Locate the cell with the specified text and output its [x, y] center coordinate. 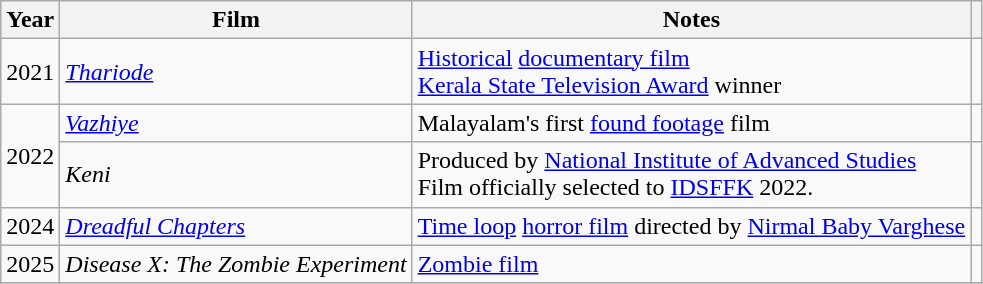
Malayalam's first found footage film [692, 123]
2022 [30, 156]
Disease X: The Zombie Experiment [236, 264]
Zombie film [692, 264]
2024 [30, 226]
Historical documentary filmKerala State Television Award winner [692, 72]
Thariode [236, 72]
Film [236, 20]
2025 [30, 264]
2021 [30, 72]
Vazhiye [236, 123]
Year [30, 20]
Time loop horror film directed by Nirmal Baby Varghese [692, 226]
Produced by National Institute of Advanced Studies Film officially selected to IDSFFK 2022. [692, 174]
Keni [236, 174]
Dreadful Chapters [236, 226]
Notes [692, 20]
